From the cell containing the given text, extract its center point as (X, Y) coordinate. 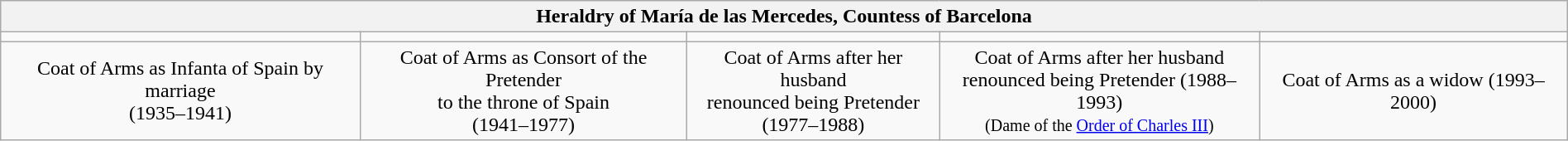
Coat of Arms as Infanta of Spain by marriage (1935–1941) (180, 91)
Coat of Arms after her husbandrenounced being Pretender (1988–1993)(Dame of the Order of Charles III) (1100, 91)
Heraldry of María de las Mercedes, Countess of Barcelona (784, 17)
Coat of Arms after her husbandrenounced being Pretender (1977–1988) (814, 91)
Coat of Arms as a widow (1993–2000) (1413, 91)
Coat of Arms as Consort of the Pretenderto the throne of Spain (1941–1977) (523, 91)
